Pinpoint the cell where the given text exists, returning its [x, y] midpoint coordinate. 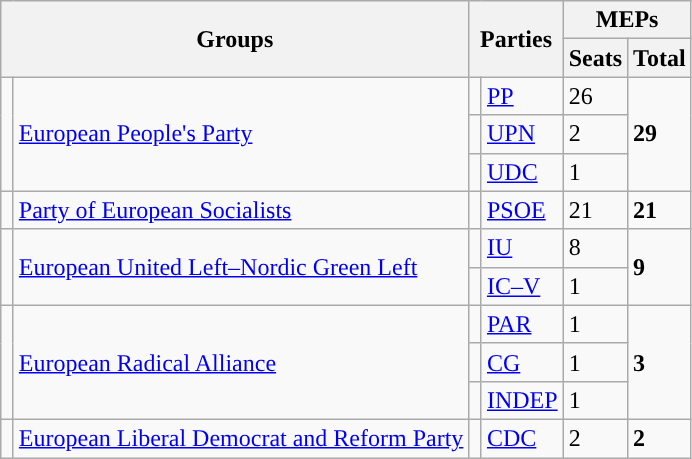
8 [595, 248]
PAR [522, 324]
UDC [522, 172]
26 [595, 96]
European Liberal Democrat and Reform Party [241, 438]
INDEP [522, 400]
IC–V [522, 286]
Seats [595, 58]
Total [660, 58]
European People's Party [241, 134]
IU [522, 248]
European United Left–Nordic Green Left [241, 267]
29 [660, 134]
Party of European Socialists [241, 210]
9 [660, 267]
CG [522, 362]
UPN [522, 134]
PP [522, 96]
MEPs [627, 20]
European Radical Alliance [241, 362]
CDC [522, 438]
Groups [235, 39]
PSOE [522, 210]
Parties [516, 39]
3 [660, 362]
